Scan for the cell matching the given text and deliver its [X, Y] coordinate at center. 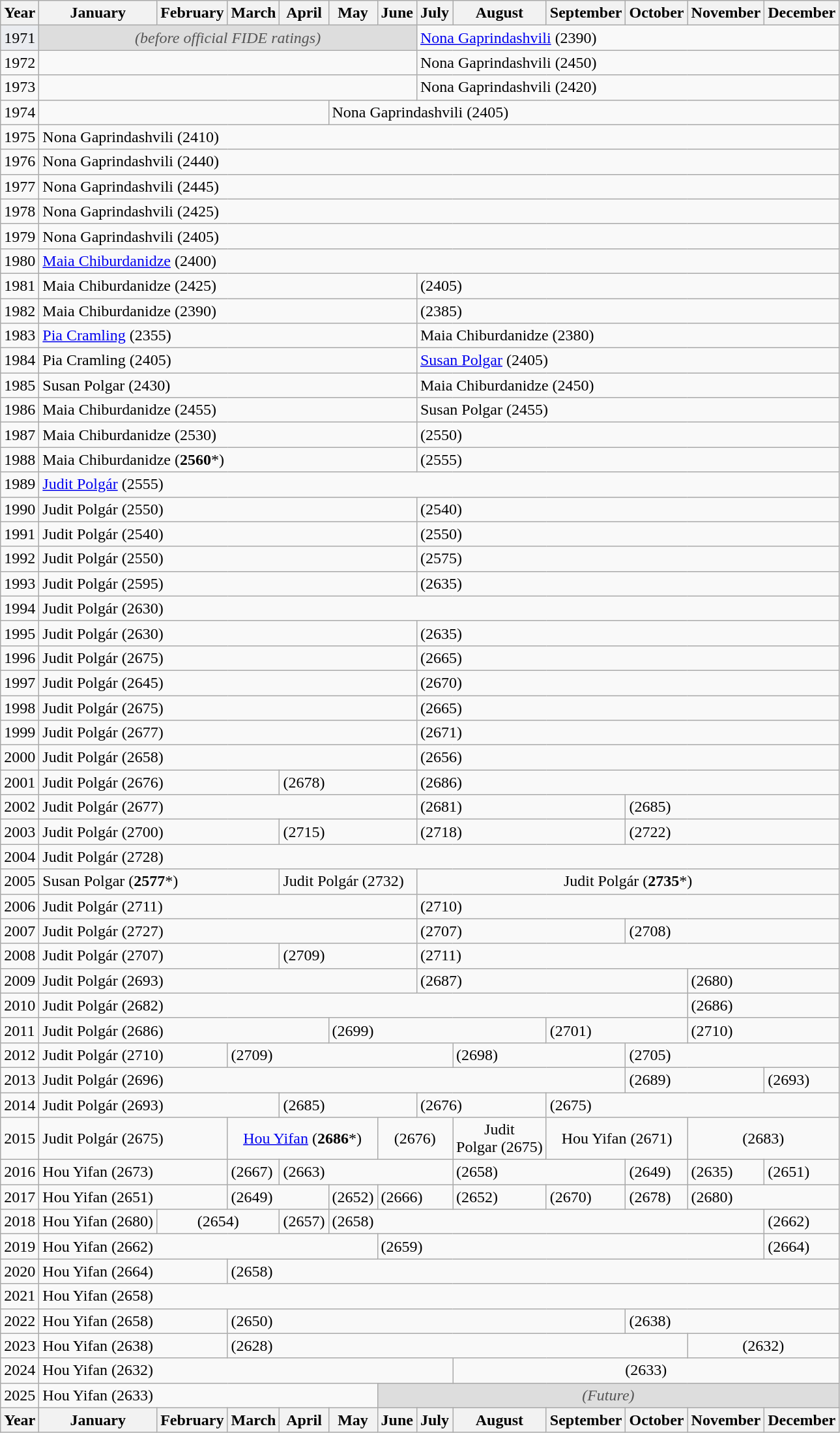
Maia Chiburdanidze (2450) [628, 385]
Susan Polgar (2405) [628, 361]
(2638) [732, 1321]
1974 [20, 112]
1984 [20, 361]
Judit Polgár (2682) [364, 1005]
1997 [20, 683]
1977 [20, 186]
(2555) [628, 460]
1973 [20, 87]
2014 [20, 1105]
(2671) [628, 733]
(2651) [802, 1172]
(2681) [521, 807]
(2664) [802, 1247]
Maia Chiburdanidze (2400) [439, 261]
(2715) [348, 832]
2010 [20, 1005]
2005 [20, 881]
(2662) [802, 1222]
(2708) [732, 931]
JuditPolgar (2675) [500, 1138]
Nona Gaprindashvili (2440) [439, 162]
Judit Polgár (2728) [439, 857]
1995 [20, 633]
1975 [20, 137]
2009 [20, 981]
(2705) [732, 1055]
2013 [20, 1080]
(2575) [628, 559]
Susan Polgar (2577*) [159, 881]
(2689) [695, 1080]
2004 [20, 857]
1996 [20, 658]
Hou Yifan (2680) [98, 1222]
(2718) [521, 832]
1980 [20, 261]
(2707) [521, 931]
Judit Polgár (2711) [228, 906]
Nona Gaprindashvili (2425) [439, 211]
1979 [20, 236]
Judit Polgár (2707) [159, 956]
Judit Polgár (2555) [439, 484]
(2683) [764, 1138]
Judit Polgár (2658) [228, 758]
Nona Gaprindashvili (2445) [439, 186]
2024 [20, 1370]
(2657) [304, 1222]
2017 [20, 1197]
2011 [20, 1030]
Hou Yifan (2633) [209, 1395]
(2385) [628, 311]
(2687) [552, 981]
2001 [20, 782]
2023 [20, 1346]
Maia Chiburdanidze (2455) [228, 410]
(2654) [218, 1222]
Judit Polgár (2686) [184, 1030]
Hou Yifan (2632) [246, 1370]
(2650) [426, 1321]
Maia Chiburdanidze (2380) [628, 336]
2003 [20, 832]
2020 [20, 1271]
(2675) [692, 1105]
2006 [20, 906]
Judit Polgár (2700) [159, 832]
1981 [20, 286]
(before official FIDE ratings) [228, 38]
Nona Gaprindashvili (2390) [628, 38]
Judit Polgár (2676) [159, 782]
1998 [20, 707]
1985 [20, 385]
Judit Polgár (2540) [228, 534]
Pia Cramling (2405) [228, 361]
1993 [20, 584]
1978 [20, 211]
(2711) [628, 956]
1971 [20, 38]
Pia Cramling (2355) [228, 336]
Hou Yifan (2673) [133, 1172]
1988 [20, 460]
1990 [20, 509]
1976 [20, 162]
(2633) [646, 1370]
(2722) [732, 832]
2018 [20, 1222]
(2699) [437, 1030]
Judit Polgár (2727) [228, 931]
(2666) [415, 1197]
(2663) [366, 1172]
Susan Polgar (2455) [628, 410]
Hou Yifan (2662) [209, 1247]
(2667) [253, 1172]
2008 [20, 956]
(2540) [628, 509]
Hou Yifan (2671) [616, 1138]
Nona Gaprindashvili (2450) [628, 63]
Susan Polgar (2430) [228, 385]
(2701) [616, 1030]
2025 [20, 1395]
1982 [20, 311]
1986 [20, 410]
Hou Yifan (2638) [133, 1346]
1989 [20, 484]
1994 [20, 608]
1983 [20, 336]
2002 [20, 807]
(2628) [457, 1346]
Maia Chiburdanidze (2390) [228, 311]
1991 [20, 534]
1972 [20, 63]
Judit Polgár (2710) [133, 1055]
1992 [20, 559]
2012 [20, 1055]
1987 [20, 435]
2022 [20, 1321]
Judit Polgár (2645) [228, 683]
(2405) [628, 286]
(2632) [764, 1346]
Maia Chiburdanidze (2560*) [228, 460]
(2698) [540, 1055]
Hou Yifan (2664) [133, 1271]
Nona Gaprindashvili (2420) [628, 87]
(2659) [571, 1247]
2016 [20, 1172]
2015 [20, 1138]
Hou Yifan (2686*) [302, 1138]
Hou Yifan (2651) [133, 1197]
2021 [20, 1296]
Judit Polgár (2696) [332, 1080]
Nona Gaprindashvili (2410) [439, 137]
Maia Chiburdanidze (2530) [228, 435]
2007 [20, 931]
Maia Chiburdanidze (2425) [228, 286]
2019 [20, 1247]
Judit Polgár (2595) [228, 584]
Judit Polgár (2732) [348, 881]
2000 [20, 758]
Judit Polgár (2735*) [628, 881]
(Future) [609, 1395]
1999 [20, 733]
(2693) [802, 1080]
(2656) [628, 758]
